Output the [X, Y] coordinate of the center of the cell containing the given text.  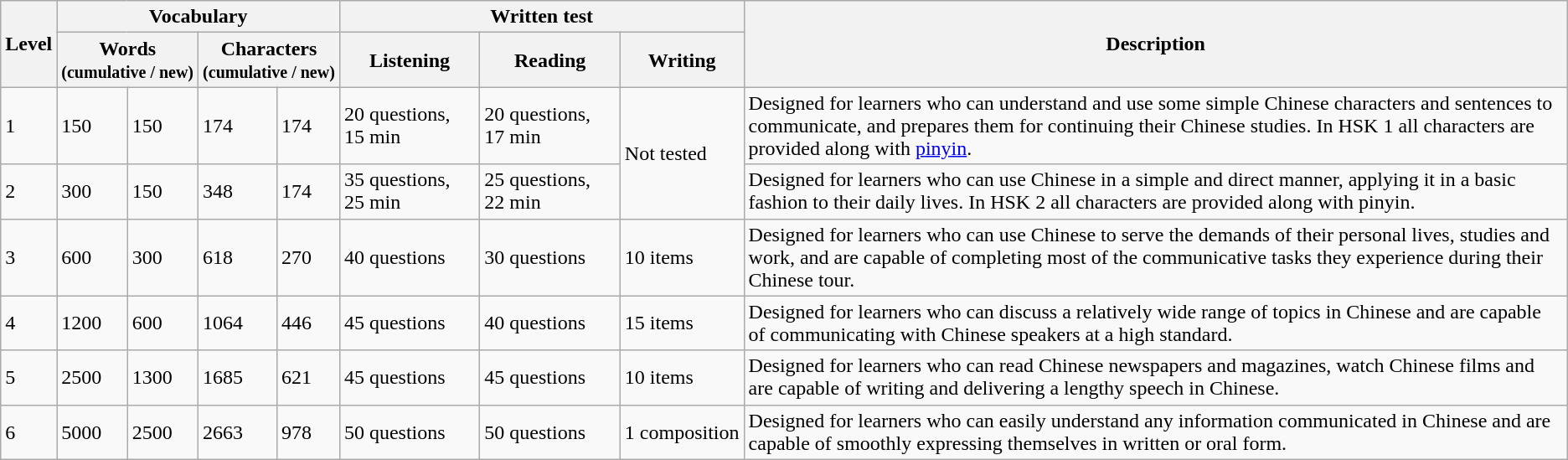
446 [308, 323]
3 [28, 257]
Level [28, 44]
Vocabulary [199, 17]
978 [308, 432]
20 questions, 17 min [549, 126]
Written test [541, 17]
270 [308, 257]
20 questions, 15 min [409, 126]
Description [1156, 44]
2663 [238, 432]
621 [308, 377]
25 questions, 22 min [549, 191]
15 items [682, 323]
4 [28, 323]
Listening [409, 60]
5 [28, 377]
Characters(cumulative / new) [270, 60]
1300 [162, 377]
Writing [682, 60]
1064 [238, 323]
1200 [92, 323]
348 [238, 191]
35 questions, 25 min [409, 191]
5000 [92, 432]
618 [238, 257]
30 questions [549, 257]
Not tested [682, 152]
1685 [238, 377]
2 [28, 191]
6 [28, 432]
1 composition [682, 432]
Reading [549, 60]
1 [28, 126]
Words(cumulative / new) [127, 60]
